Provide the [x, y] coordinate of the cell's center where the given text is located.  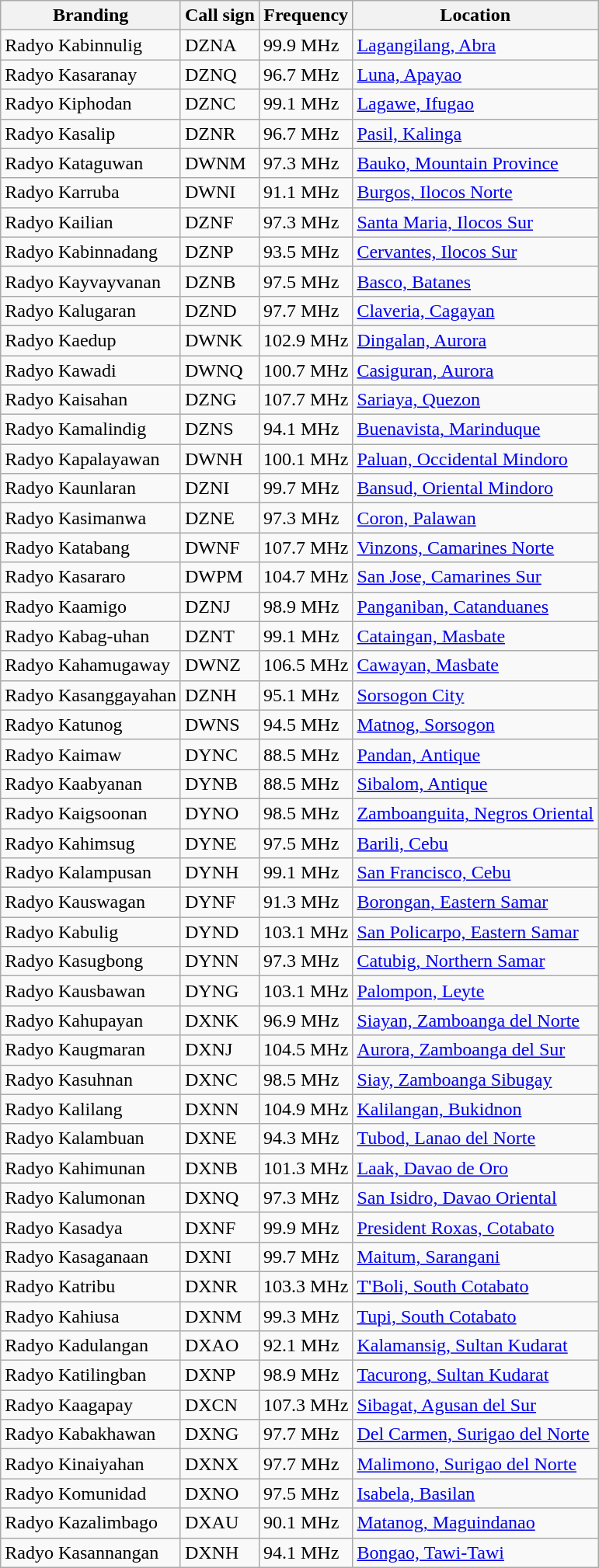
Radyo Kabinnulig [91, 45]
Aurora, Zamboanga del Sur [475, 1050]
DXAU [219, 1523]
100.1 MHz [305, 459]
Radyo Kausbawan [91, 991]
DWNI [219, 193]
DZNI [219, 488]
Radyo Katunog [91, 725]
Panganiban, Catanduanes [475, 607]
DWNK [219, 340]
96.9 MHz [305, 1020]
Sariaya, Quezon [475, 400]
San Jose, Camarines Sur [475, 577]
91.1 MHz [305, 193]
Radyo Kasuhnan [91, 1080]
DXNF [219, 1227]
Radyo Kasanggayahan [91, 695]
DXNM [219, 1316]
Palompon, Leyte [475, 991]
DWNZ [219, 666]
Bongao, Tawi-Tawi [475, 1552]
Radyo Kailian [91, 222]
93.5 MHz [305, 252]
Borongan, Eastern Samar [475, 902]
90.1 MHz [305, 1523]
103.3 MHz [305, 1286]
DXNC [219, 1080]
99.3 MHz [305, 1316]
Sorsogon City [475, 695]
Radyo Kasaganaan [91, 1257]
Radyo Kabag-uhan [91, 636]
Kalilangan, Bukidnon [475, 1109]
DXNG [219, 1434]
DWNQ [219, 370]
DZNR [219, 134]
DXAO [219, 1346]
Radyo Kamalindig [91, 429]
Buenavista, Marinduque [475, 429]
Radyo Kinaiyahan [91, 1464]
104.5 MHz [305, 1050]
Radyo Kalambuan [91, 1139]
San Isidro, Davao Oriental [475, 1198]
Tacurong, Sultan Kudarat [475, 1375]
DYNF [219, 902]
DWNF [219, 548]
DWNS [219, 725]
DXNK [219, 1020]
DWPM [219, 577]
T'Boli, South Cotabato [475, 1286]
Radyo Kaedup [91, 340]
DXNI [219, 1257]
Radyo Kahimsug [91, 843]
Barili, Cebu [475, 843]
Radyo Kalampusan [91, 873]
100.7 MHz [305, 370]
Pandan, Antique [475, 754]
Dingalan, Aurora [475, 340]
DXNH [219, 1552]
Malimono, Surigao del Norte [475, 1464]
DXCN [219, 1405]
DZNQ [219, 75]
DWNH [219, 459]
Location [475, 16]
101.3 MHz [305, 1168]
Claveria, Cagayan [475, 311]
Radyo Kaugmaran [91, 1050]
DXNP [219, 1375]
DZNA [219, 45]
Siayan, Zamboanga del Norte [475, 1020]
Radyo Kabulig [91, 932]
Radyo Kasugbong [91, 961]
Catubig, Northern Samar [475, 961]
Radyo Kasaranay [91, 75]
Radyo Kiphodan [91, 104]
Matnog, Sorsogon [475, 725]
DXNJ [219, 1050]
Siay, Zamboanga Sibugay [475, 1080]
107.3 MHz [305, 1405]
Radyo Kazalimbago [91, 1523]
Radyo Kasadya [91, 1227]
Paluan, Occidental Mindoro [475, 459]
Radyo Kasararo [91, 577]
DXNX [219, 1464]
Maitum, Sarangani [475, 1257]
Radyo Kawadi [91, 370]
Tupi, South Cotabato [475, 1316]
92.1 MHz [305, 1346]
DYNC [219, 754]
Casiguran, Aurora [475, 370]
94.5 MHz [305, 725]
Radyo Kalilang [91, 1109]
Burgos, Ilocos Norte [475, 193]
DZNH [219, 695]
Radyo Kahiusa [91, 1316]
Laak, Davao de Oro [475, 1168]
Radyo Kayvayvanan [91, 281]
Radyo Kahamugaway [91, 666]
DYNG [219, 991]
Radyo Kaabyanan [91, 784]
DZNG [219, 400]
Radyo Kataguwan [91, 163]
Radyo Komunidad [91, 1493]
DZNB [219, 281]
DWNM [219, 163]
Radyo Karruba [91, 193]
Radyo Kaamigo [91, 607]
Radyo Kaisahan [91, 400]
Pasil, Kalinga [475, 134]
Kalamansig, Sultan Kudarat [475, 1346]
Radyo Kalugaran [91, 311]
95.1 MHz [305, 695]
Frequency [305, 16]
DXNB [219, 1168]
Radyo Kadulangan [91, 1346]
DXNR [219, 1286]
DYNE [219, 843]
Zamboanguita, Negros Oriental [475, 813]
Radyo Katabang [91, 548]
94.3 MHz [305, 1139]
Tubod, Lanao del Norte [475, 1139]
Coron, Palawan [475, 518]
Sibalom, Antique [475, 784]
San Francisco, Cebu [475, 873]
Radyo Kaagapay [91, 1405]
106.5 MHz [305, 666]
Radyo Kahupayan [91, 1020]
DYNO [219, 813]
DXNN [219, 1109]
DZNP [219, 252]
Radyo Kalumonan [91, 1198]
DXNQ [219, 1198]
DZNS [219, 429]
Bansud, Oriental Mindoro [475, 488]
Lagangilang, Abra [475, 45]
Radyo Kaunlaran [91, 488]
DYNB [219, 784]
Radyo Kaimaw [91, 754]
President Roxas, Cotabato [475, 1227]
Radyo Kauswagan [91, 902]
Santa Maria, Ilocos Sur [475, 222]
DZNT [219, 636]
Vinzons, Camarines Norte [475, 548]
Radyo Katilingban [91, 1375]
Cervantes, Ilocos Sur [475, 252]
Call sign [219, 16]
DZND [219, 311]
DXNE [219, 1139]
Radyo Kasimanwa [91, 518]
DYND [219, 932]
Branding [91, 16]
Basco, Batanes [475, 281]
DXNO [219, 1493]
DZNJ [219, 607]
Sibagat, Agusan del Sur [475, 1405]
Radyo Kabakhawan [91, 1434]
Cawayan, Masbate [475, 666]
102.9 MHz [305, 340]
Radyo Kahimunan [91, 1168]
San Policarpo, Eastern Samar [475, 932]
Bauko, Mountain Province [475, 163]
Radyo Katribu [91, 1286]
Radyo Kaigsoonan [91, 813]
DZNE [219, 518]
Luna, Apayao [475, 75]
Lagawe, Ifugao [475, 104]
DZNC [219, 104]
DYNN [219, 961]
Matanog, Maguindanao [475, 1523]
DZNF [219, 222]
104.7 MHz [305, 577]
Radyo Kapalayawan [91, 459]
DYNH [219, 873]
Radyo Kabinnadang [91, 252]
Del Carmen, Surigao del Norte [475, 1434]
Radyo Kasalip [91, 134]
Radyo Kasannangan [91, 1552]
Isabela, Basilan [475, 1493]
104.9 MHz [305, 1109]
91.3 MHz [305, 902]
Cataingan, Masbate [475, 636]
